Capture the cell that displays the provided text and extract its [x, y] central coordinate. 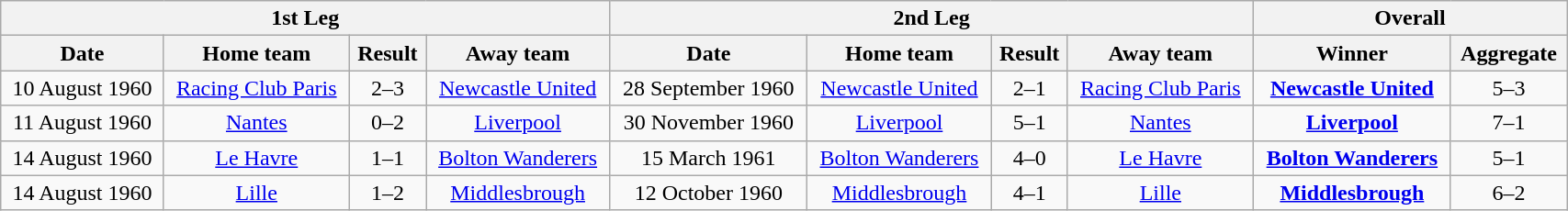
Aggregate [1508, 53]
4–1 [1029, 193]
30 November 1960 [709, 123]
6–2 [1508, 193]
0–2 [388, 123]
Winner [1352, 53]
1–1 [388, 158]
2–3 [388, 88]
1st Leg [305, 18]
10 August 1960 [83, 88]
11 August 1960 [83, 123]
12 October 1960 [709, 193]
Overall [1409, 18]
4–0 [1029, 158]
15 March 1961 [709, 158]
2–1 [1029, 88]
1–2 [388, 193]
28 September 1960 [709, 88]
7–1 [1508, 123]
2nd Leg [931, 18]
5–3 [1508, 88]
